Locate the cell with the specified text and output its (x, y) center coordinate. 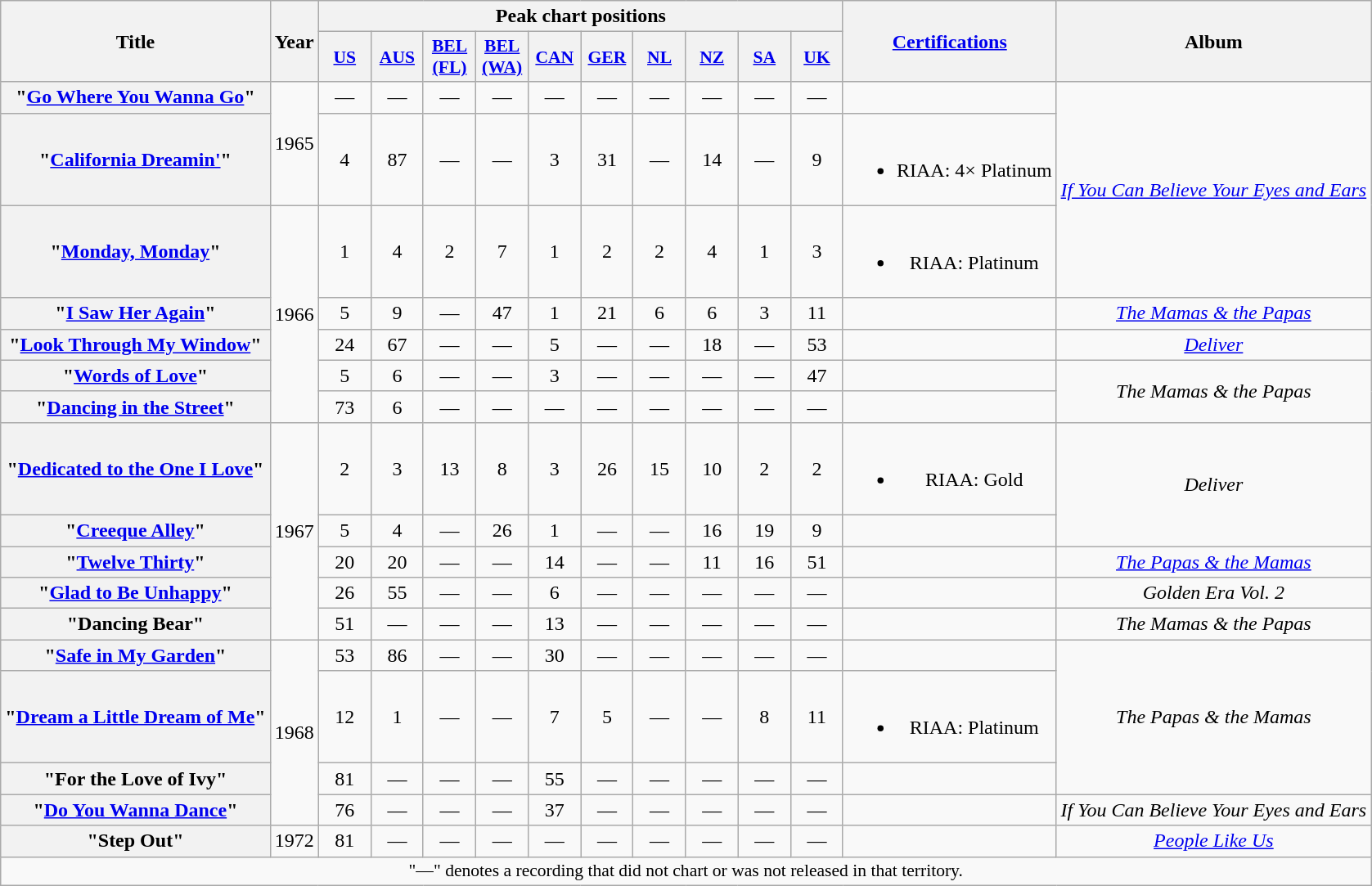
"Look Through My Window" (136, 344)
BEL(WA) (502, 57)
"Do You Wanna Dance" (136, 810)
CAN (555, 57)
SA (764, 57)
87 (397, 159)
30 (555, 655)
10 (712, 468)
18 (712, 344)
1968 (295, 733)
People Like Us (1214, 841)
1965 (295, 144)
76 (344, 810)
NZ (712, 57)
73 (344, 407)
AUS (397, 57)
NL (659, 57)
1967 (295, 530)
1972 (295, 841)
Album (1214, 41)
67 (397, 344)
21 (607, 313)
"Monday, Monday" (136, 252)
"Step Out" (136, 841)
"For the Love of Ivy" (136, 779)
19 (764, 530)
UK (816, 57)
"—" denotes a recording that did not chart or was not released in that territory. (686, 871)
Certifications (949, 41)
Peak chart positions (581, 16)
"Dream a Little Dream of Me" (136, 717)
Golden Era Vol. 2 (1214, 593)
"California Dreamin'" (136, 159)
"I Saw Her Again" (136, 313)
"Dancing Bear" (136, 624)
RIAA: Gold (949, 468)
15 (659, 468)
Year (295, 41)
"Glad to Be Unhappy" (136, 593)
"Words of Love" (136, 376)
"Creeque Alley" (136, 530)
GER (607, 57)
12 (344, 717)
"Go Where You Wanna Go" (136, 97)
BEL(FL) (449, 57)
"Dancing in the Street" (136, 407)
"Twelve Thirty" (136, 562)
Title (136, 41)
86 (397, 655)
"Dedicated to the One I Love" (136, 468)
1966 (295, 314)
31 (607, 159)
24 (344, 344)
37 (555, 810)
"Safe in My Garden" (136, 655)
RIAA: 4× Platinum (949, 159)
US (344, 57)
